Output the [x, y] coordinate of the center of the cell containing the given text.  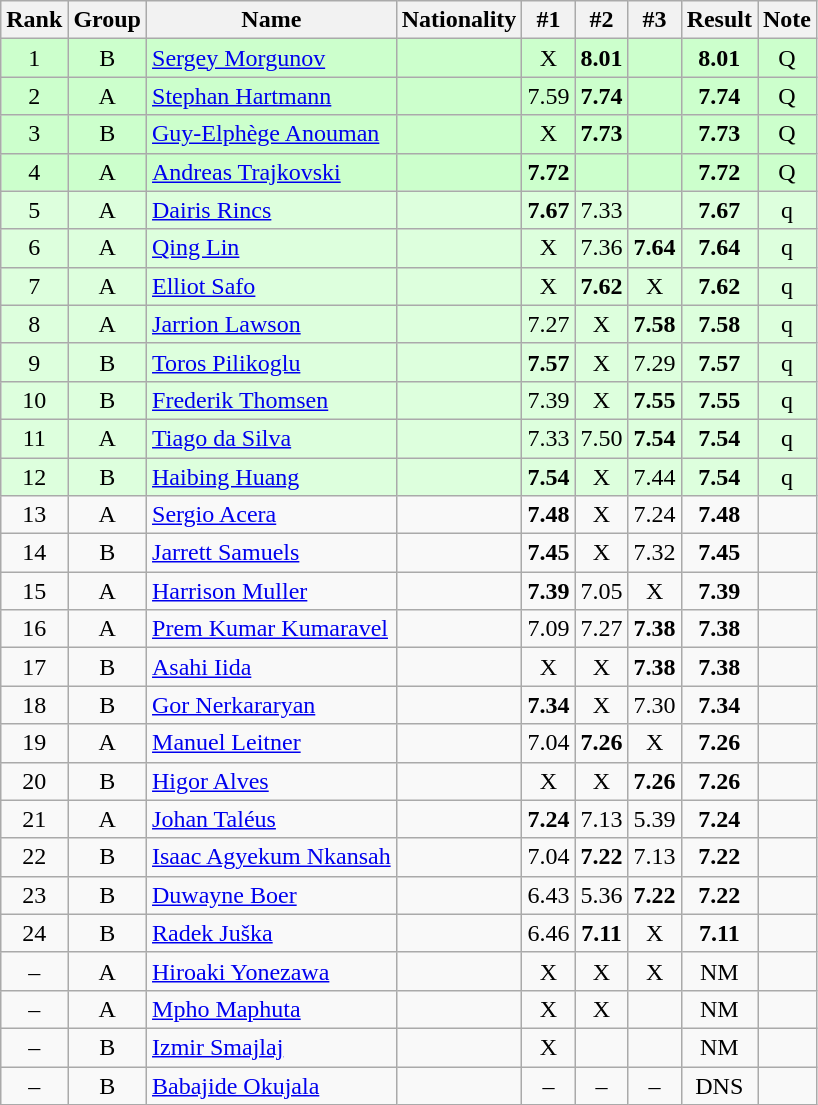
Mpho Maphuta [272, 1009]
6.46 [548, 933]
1 [34, 58]
19 [34, 743]
6 [34, 248]
Asahi Iida [272, 667]
22 [34, 857]
Hiroaki Yonezawa [272, 971]
Rank [34, 20]
3 [34, 134]
Result [719, 20]
18 [34, 705]
7.50 [602, 438]
4 [34, 172]
Jarrett Samuels [272, 553]
Frederik Thomsen [272, 400]
Note [788, 20]
Babajide Okujala [272, 1085]
23 [34, 895]
8 [34, 324]
Toros Pilikoglu [272, 362]
14 [34, 553]
Elliot Safo [272, 286]
Sergio Acera [272, 515]
DNS [719, 1085]
Andreas Trajkovski [272, 172]
Higor Alves [272, 781]
7.30 [654, 705]
Gor Nerkararyan [272, 705]
11 [34, 438]
Stephan Hartmann [272, 96]
Group [108, 20]
Name [272, 20]
7.32 [654, 553]
13 [34, 515]
Radek Juška [272, 933]
Isaac Agyekum Nkansah [272, 857]
#1 [548, 20]
7.05 [602, 591]
10 [34, 400]
5.36 [602, 895]
#3 [654, 20]
20 [34, 781]
9 [34, 362]
Izmir Smajlaj [272, 1047]
7.59 [548, 96]
21 [34, 819]
15 [34, 591]
Prem Kumar Kumaravel [272, 629]
Duwayne Boer [272, 895]
2 [34, 96]
Sergey Morgunov [272, 58]
7.29 [654, 362]
12 [34, 477]
16 [34, 629]
Haibing Huang [272, 477]
Manuel Leitner [272, 743]
7.44 [654, 477]
Qing Lin [272, 248]
Guy-Elphège Anouman [272, 134]
7.09 [548, 629]
5 [34, 210]
Harrison Muller [272, 591]
Tiago da Silva [272, 438]
7.36 [602, 248]
#2 [602, 20]
17 [34, 667]
Johan Taléus [272, 819]
24 [34, 933]
Jarrion Lawson [272, 324]
Nationality [459, 20]
Dairis Rincs [272, 210]
6.43 [548, 895]
5.39 [654, 819]
7 [34, 286]
